Determine the (x, y) coordinate at the center of the cell enclosing the given text.  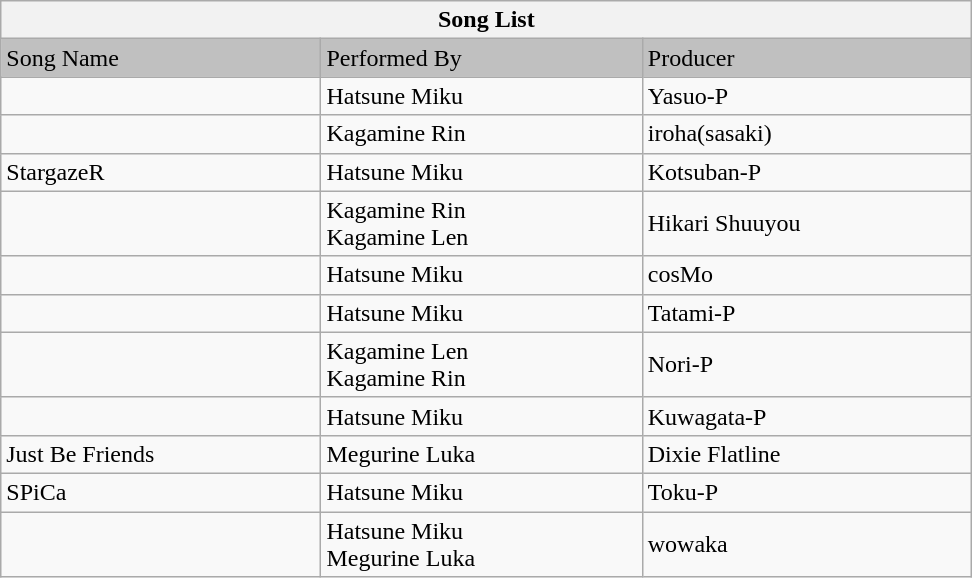
Toku-P (807, 492)
Tatami-P (807, 313)
StargazeR (161, 172)
Yasuo-P (807, 96)
Nori-P (807, 364)
Kuwagata-P (807, 416)
wowaka (807, 544)
Hikari Shuuyou (807, 224)
Kagamine LenKagamine Rin (482, 364)
Performed By (482, 58)
Dixie Flatline (807, 454)
SPiCa (161, 492)
cosMo (807, 275)
Megurine Luka (482, 454)
iroha(sasaki) (807, 134)
Kotsuban-P (807, 172)
Producer (807, 58)
Hatsune MikuMegurine Luka (482, 544)
Song Name (161, 58)
Kagamine Rin (482, 134)
Kagamine RinKagamine Len (482, 224)
Song List (486, 20)
Just Be Friends (161, 454)
